Return the (X, Y) coordinate for the center point of the cell that contains the specified text.  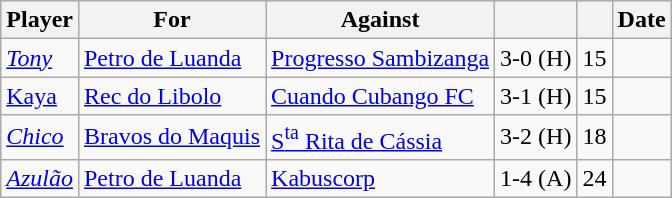
3-1 (H) (536, 96)
Tony (40, 58)
Chico (40, 138)
Against (380, 20)
3-0 (H) (536, 58)
Azulão (40, 178)
Cuando Cubango FC (380, 96)
1-4 (A) (536, 178)
Kaya (40, 96)
Bravos do Maquis (172, 138)
18 (594, 138)
Sta Rita de Cássia (380, 138)
Rec do Libolo (172, 96)
Player (40, 20)
Date (642, 20)
24 (594, 178)
3-2 (H) (536, 138)
Kabuscorp (380, 178)
Progresso Sambizanga (380, 58)
For (172, 20)
